Return the (X, Y) coordinate for the center point of the cell that contains the specified text.  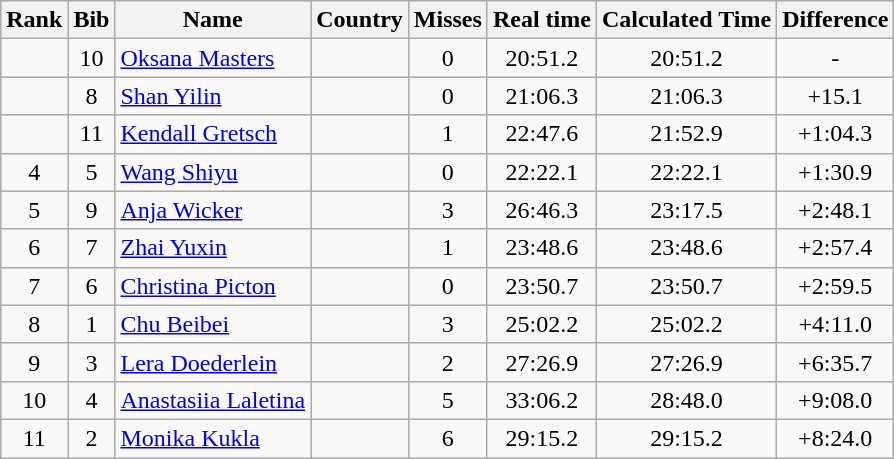
Oksana Masters (213, 58)
21:52.9 (686, 134)
Difference (836, 20)
+6:35.7 (836, 362)
Lera Doederlein (213, 362)
Shan Yilin (213, 96)
Wang Shiyu (213, 172)
Zhai Yuxin (213, 248)
Name (213, 20)
23:17.5 (686, 210)
Kendall Gretsch (213, 134)
+8:24.0 (836, 438)
- (836, 58)
Monika Kukla (213, 438)
Anja Wicker (213, 210)
+2:59.5 (836, 286)
26:46.3 (542, 210)
Misses (448, 20)
Anastasiia Laletina (213, 400)
Real time (542, 20)
Christina Picton (213, 286)
28:48.0 (686, 400)
+9:08.0 (836, 400)
Chu Beibei (213, 324)
+1:04.3 (836, 134)
+2:57.4 (836, 248)
33:06.2 (542, 400)
+1:30.9 (836, 172)
22:47.6 (542, 134)
Calculated Time (686, 20)
+2:48.1 (836, 210)
+4:11.0 (836, 324)
Rank (34, 20)
+15.1 (836, 96)
Bib (92, 20)
Country (360, 20)
